Pinpoint the cell where the given text exists, returning its [X, Y] midpoint coordinate. 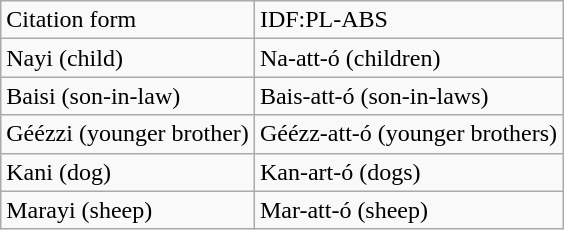
Géézz-att-ó (younger brothers) [408, 134]
Na-att-ó (children) [408, 58]
Bais-att-ó (son-in-laws) [408, 96]
Baisi (son-in-law) [128, 96]
Mar-att-ó (sheep) [408, 210]
Kani (dog) [128, 172]
IDF:PL-ABS [408, 20]
Marayi (sheep) [128, 210]
Nayi (child) [128, 58]
Citation form [128, 20]
Kan-art-ó (dogs) [408, 172]
Géézzi (younger brother) [128, 134]
